Capture the cell that displays the provided text and extract its (x, y) central coordinate. 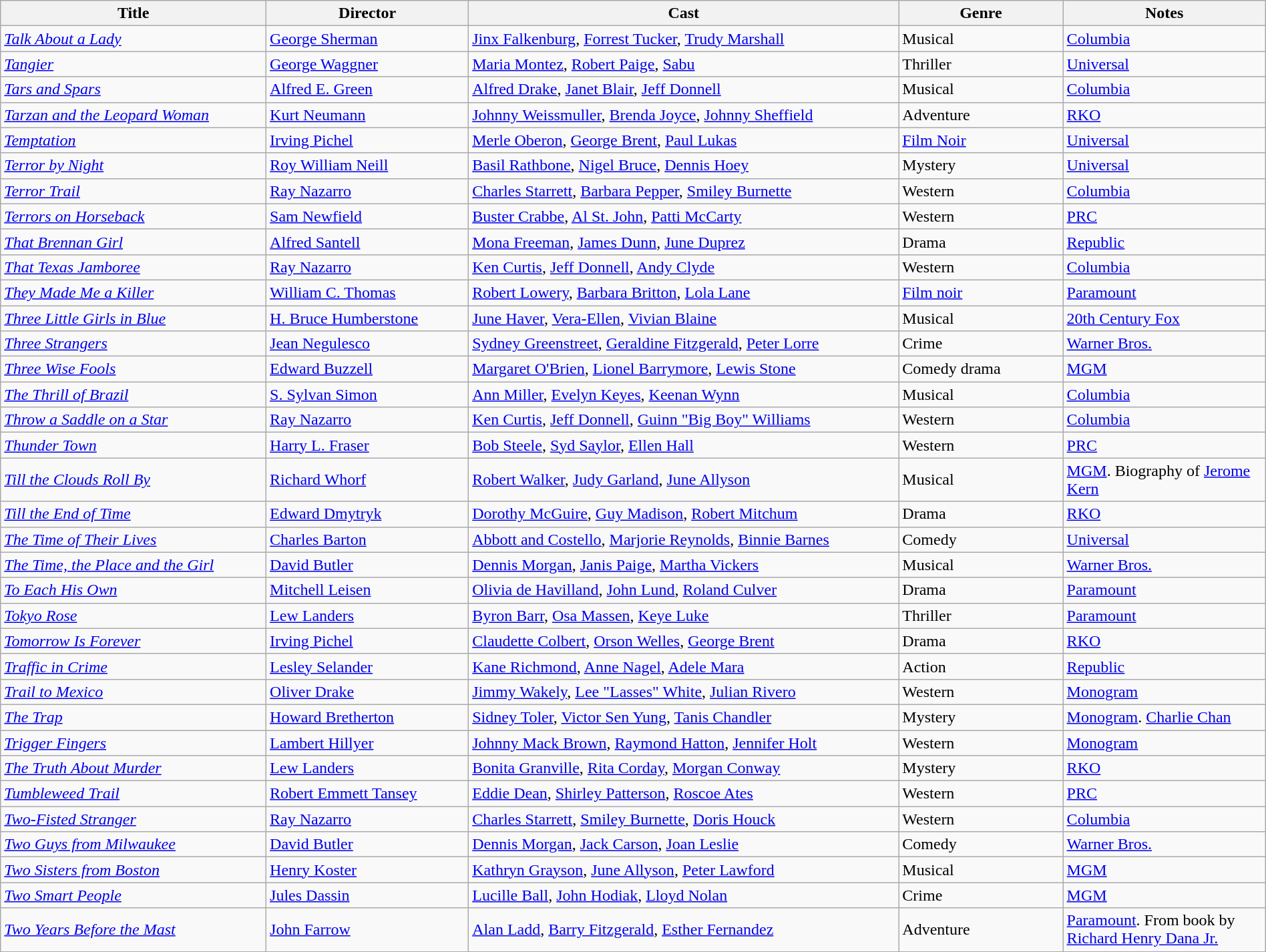
Ken Curtis, Jeff Donnell, Andy Clyde (684, 267)
Sam Newfield (367, 216)
Bonita Granville, Rita Corday, Morgan Conway (684, 768)
William C. Thomas (367, 292)
S. Sylvan Simon (367, 395)
Terror Trail (134, 191)
Two Years Before the Mast (134, 929)
Terrors on Horseback (134, 216)
Bob Steele, Syd Saylor, Ellen Hall (684, 445)
Ann Miller, Evelyn Keyes, Keenan Wynn (684, 395)
Alfred Drake, Janet Blair, Jeff Donnell (684, 89)
Till the End of Time (134, 514)
That Texas Jamboree (134, 267)
Two Smart People (134, 895)
Till the Clouds Roll By (134, 479)
June Haver, Vera-Ellen, Vivian Blaine (684, 318)
Maria Montez, Robert Paige, Sabu (684, 64)
Temptation (134, 140)
Basil Rathbone, Nigel Bruce, Dennis Hoey (684, 166)
Harry L. Fraser (367, 445)
Genre (981, 13)
To Each His Own (134, 590)
Tarzan and the Leopard Woman (134, 115)
Robert Emmett Tansey (367, 794)
Dennis Morgan, Jack Carson, Joan Leslie (684, 845)
Jimmy Wakely, Lee "Lasses" White, Julian Rivero (684, 692)
Two Guys from Milwaukee (134, 845)
The Thrill of Brazil (134, 395)
Henry Koster (367, 870)
Oliver Drake (367, 692)
The Time of Their Lives (134, 539)
Claudette Colbert, Orson Welles, George Brent (684, 641)
Johnny Weissmuller, Brenda Joyce, Johnny Sheffield (684, 115)
The Time, the Place and the Girl (134, 565)
Thunder Town (134, 445)
Notes (1165, 13)
Olivia de Havilland, John Lund, Roland Culver (684, 590)
Mitchell Leisen (367, 590)
Eddie Dean, Shirley Patterson, Roscoe Ates (684, 794)
Robert Walker, Judy Garland, June Allyson (684, 479)
Edward Buzzell (367, 369)
Two-Fisted Stranger (134, 819)
Lesley Selander (367, 666)
Alan Ladd, Barry Fitzgerald, Esther Fernandez (684, 929)
Tokyo Rose (134, 616)
Tomorrow Is Forever (134, 641)
Byron Barr, Osa Massen, Keye Luke (684, 616)
Paramount. From book by Richard Henry Dana Jr. (1165, 929)
Tumbleweed Trail (134, 794)
Terror by Night (134, 166)
John Farrow (367, 929)
Monogram. Charlie Chan (1165, 717)
Trigger Fingers (134, 743)
Johnny Mack Brown, Raymond Hatton, Jennifer Holt (684, 743)
Title (134, 13)
Three Little Girls in Blue (134, 318)
Throw a Saddle on a Star (134, 420)
George Waggner (367, 64)
Trail to Mexico (134, 692)
Talk About a Lady (134, 39)
Mona Freeman, James Dunn, June Duprez (684, 242)
Jean Negulesco (367, 344)
Buster Crabbe, Al St. John, Patti McCarty (684, 216)
Three Strangers (134, 344)
The Truth About Murder (134, 768)
Jinx Falkenburg, Forrest Tucker, Trudy Marshall (684, 39)
Abbott and Costello, Marjorie Reynolds, Binnie Barnes (684, 539)
Merle Oberon, George Brent, Paul Lukas (684, 140)
That Brennan Girl (134, 242)
Dorothy McGuire, Guy Madison, Robert Mitchum (684, 514)
Kurt Neumann (367, 115)
Film Noir (981, 140)
Director (367, 13)
Tangier (134, 64)
Robert Lowery, Barbara Britton, Lola Lane (684, 292)
They Made Me a Killer (134, 292)
Alfred Santell (367, 242)
Action (981, 666)
Sidney Toler, Victor Sen Yung, Tanis Chandler (684, 717)
Alfred E. Green (367, 89)
Comedy drama (981, 369)
Two Sisters from Boston (134, 870)
Three Wise Fools (134, 369)
Traffic in Crime (134, 666)
Charles Starrett, Barbara Pepper, Smiley Burnette (684, 191)
Sydney Greenstreet, Geraldine Fitzgerald, Peter Lorre (684, 344)
Lambert Hillyer (367, 743)
H. Bruce Humberstone (367, 318)
Ken Curtis, Jeff Donnell, Guinn "Big Boy" Williams (684, 420)
Edward Dmytryk (367, 514)
Roy William Neill (367, 166)
The Trap (134, 717)
Film noir (981, 292)
Lucille Ball, John Hodiak, Lloyd Nolan (684, 895)
Cast (684, 13)
20th Century Fox (1165, 318)
Kathryn Grayson, June Allyson, Peter Lawford (684, 870)
Howard Bretherton (367, 717)
Charles Starrett, Smiley Burnette, Doris Houck (684, 819)
MGM. Biography of Jerome Kern (1165, 479)
Tars and Spars (134, 89)
Charles Barton (367, 539)
Jules Dassin (367, 895)
Dennis Morgan, Janis Paige, Martha Vickers (684, 565)
Margaret O'Brien, Lionel Barrymore, Lewis Stone (684, 369)
Kane Richmond, Anne Nagel, Adele Mara (684, 666)
George Sherman (367, 39)
Richard Whorf (367, 479)
